For the text-containing cell, return its midpoint in (x, y) coordinate format. 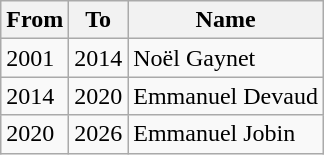
Emmanuel Jobin (226, 134)
To (98, 20)
From (35, 20)
2001 (35, 58)
Name (226, 20)
2026 (98, 134)
Noël Gaynet (226, 58)
Emmanuel Devaud (226, 96)
